Extract the (x, y) coordinate from the center of the cell holding the provided text.  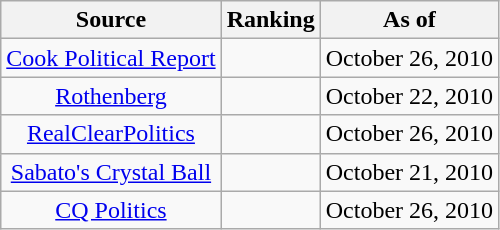
October 21, 2010 (409, 172)
RealClearPolitics (111, 134)
October 22, 2010 (409, 96)
Ranking (270, 20)
CQ Politics (111, 210)
Source (111, 20)
As of (409, 20)
Cook Political Report (111, 58)
Rothenberg (111, 96)
Sabato's Crystal Ball (111, 172)
